Return (X, Y) of the center of cell containing provided text 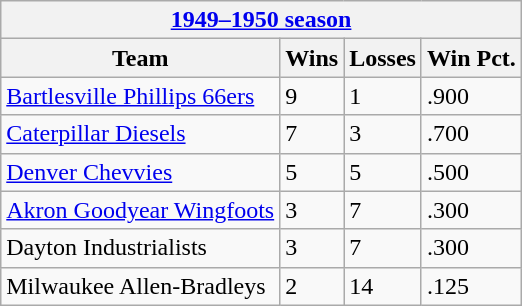
1 (383, 96)
Win Pct. (471, 58)
.500 (471, 172)
1949–1950 season (262, 20)
14 (383, 286)
Caterpillar Diesels (140, 134)
2 (312, 286)
Team (140, 58)
.700 (471, 134)
Dayton Industrialists (140, 248)
Denver Chevvies (140, 172)
Milwaukee Allen-Bradleys (140, 286)
9 (312, 96)
Akron Goodyear Wingfoots (140, 210)
Wins (312, 58)
Bartlesville Phillips 66ers (140, 96)
.125 (471, 286)
.900 (471, 96)
Losses (383, 58)
